Extract the (x, y) coordinate from the center of the cell holding the provided text.  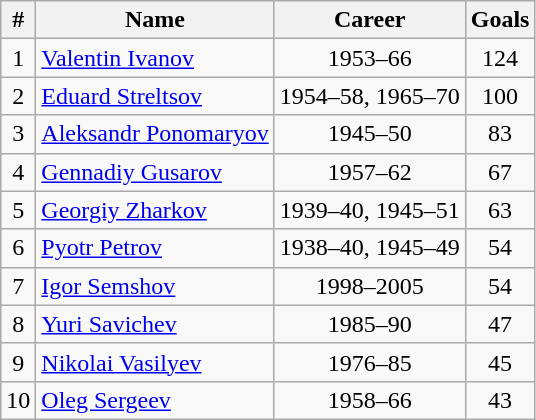
1985–90 (370, 324)
Yuri Savichev (155, 324)
Nikolai Vasilyev (155, 362)
1957–62 (370, 172)
1998–2005 (370, 286)
43 (500, 400)
1954–58, 1965–70 (370, 96)
100 (500, 96)
1958–66 (370, 400)
Valentin Ivanov (155, 58)
Gennadiy Gusarov (155, 172)
2 (18, 96)
45 (500, 362)
9 (18, 362)
1976–85 (370, 362)
5 (18, 210)
10 (18, 400)
1939–40, 1945–51 (370, 210)
4 (18, 172)
1945–50 (370, 134)
1938–40, 1945–49 (370, 248)
Igor Semshov (155, 286)
Oleg Sergeev (155, 400)
7 (18, 286)
Eduard Streltsov (155, 96)
6 (18, 248)
1 (18, 58)
47 (500, 324)
# (18, 20)
Aleksandr Ponomaryov (155, 134)
124 (500, 58)
Goals (500, 20)
Name (155, 20)
67 (500, 172)
Pyotr Petrov (155, 248)
63 (500, 210)
1953–66 (370, 58)
8 (18, 324)
83 (500, 134)
Georgiy Zharkov (155, 210)
Career (370, 20)
3 (18, 134)
